Scan for the cell matching the given text and deliver its (X, Y) coordinate at center. 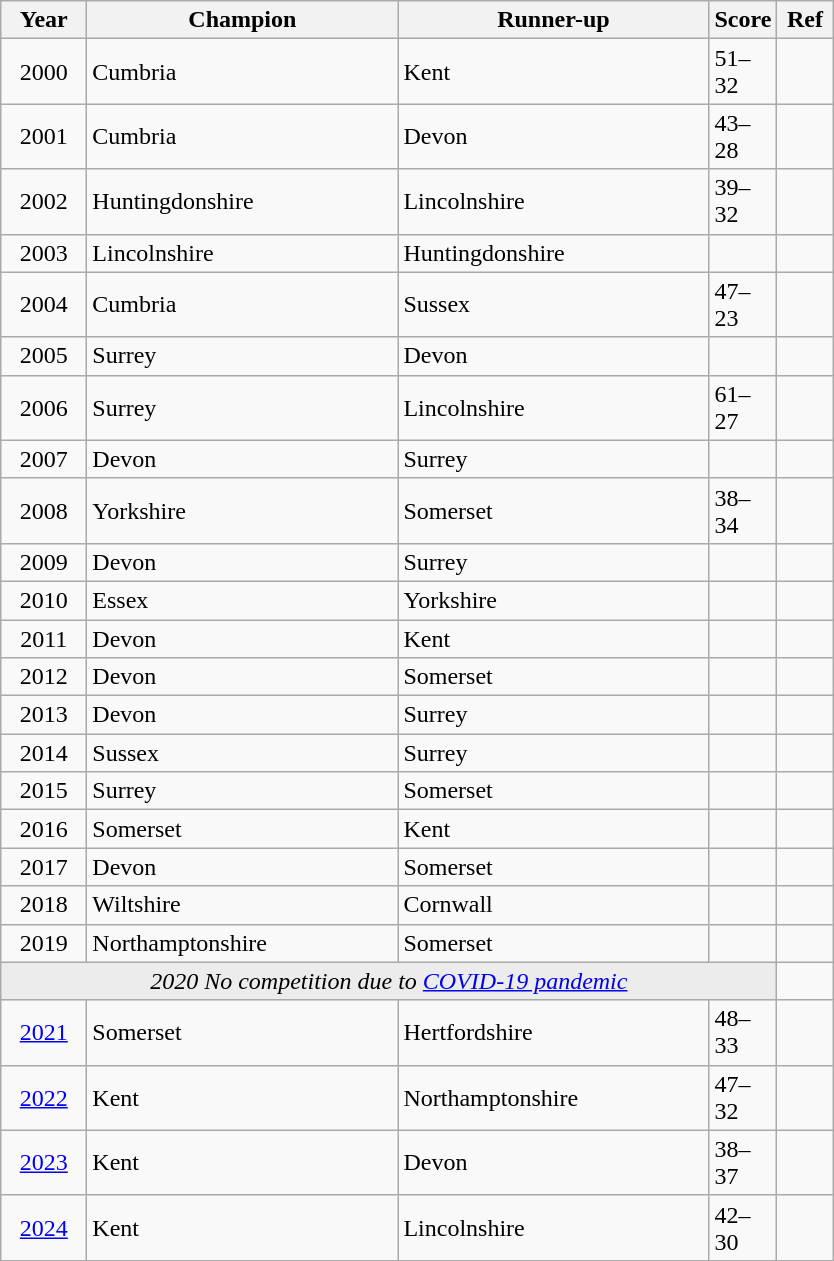
2014 (44, 753)
47–23 (743, 304)
2013 (44, 715)
2006 (44, 408)
2012 (44, 677)
2008 (44, 510)
2021 (44, 1032)
2009 (44, 562)
2001 (44, 136)
2004 (44, 304)
2003 (44, 253)
2024 (44, 1228)
2018 (44, 905)
2023 (44, 1162)
43–28 (743, 136)
38–34 (743, 510)
2007 (44, 459)
61–27 (743, 408)
2011 (44, 639)
2015 (44, 791)
Hertfordshire (554, 1032)
2019 (44, 943)
48–33 (743, 1032)
Champion (242, 20)
2010 (44, 600)
Year (44, 20)
Score (743, 20)
42–30 (743, 1228)
Runner-up (554, 20)
Wiltshire (242, 905)
2022 (44, 1098)
2020 No competition due to COVID-19 pandemic (389, 981)
2002 (44, 202)
38–37 (743, 1162)
51–32 (743, 72)
47–32 (743, 1098)
2005 (44, 356)
39–32 (743, 202)
Cornwall (554, 905)
2017 (44, 867)
2000 (44, 72)
Essex (242, 600)
2016 (44, 829)
Ref (805, 20)
